Scan for the cell matching the given text and deliver its [x, y] coordinate at center. 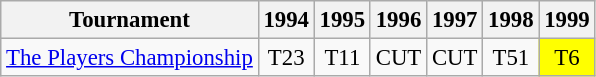
1999 [567, 20]
T23 [286, 58]
The Players Championship [130, 58]
1995 [342, 20]
T6 [567, 58]
T11 [342, 58]
Tournament [130, 20]
1994 [286, 20]
1998 [511, 20]
T51 [511, 58]
1996 [398, 20]
1997 [455, 20]
